Return the (x, y) coordinate for the center point of the cell that contains the specified text.  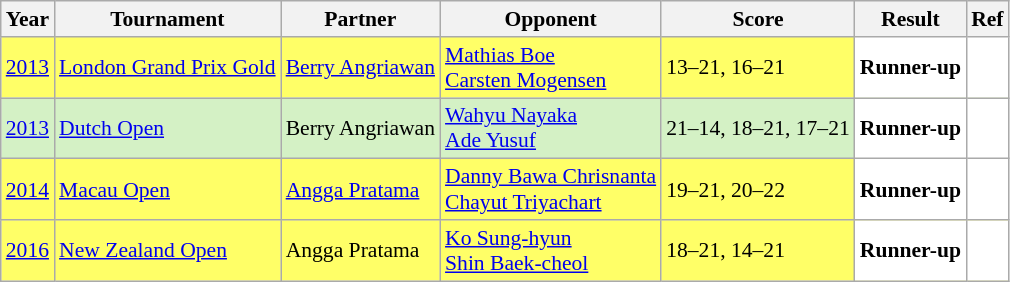
Dutch Open (168, 128)
Mathias Boe Carsten Mogensen (550, 68)
New Zealand Open (168, 250)
Opponent (550, 19)
Result (910, 19)
21–14, 18–21, 17–21 (758, 128)
Ko Sung-hyun Shin Baek-cheol (550, 250)
2016 (28, 250)
2014 (28, 190)
Macau Open (168, 190)
13–21, 16–21 (758, 68)
Tournament (168, 19)
18–21, 14–21 (758, 250)
19–21, 20–22 (758, 190)
London Grand Prix Gold (168, 68)
Year (28, 19)
Wahyu Nayaka Ade Yusuf (550, 128)
Danny Bawa Chrisnanta Chayut Triyachart (550, 190)
Score (758, 19)
Ref (987, 19)
Partner (360, 19)
